Locate the cell with the specified text and output its (x, y) center coordinate. 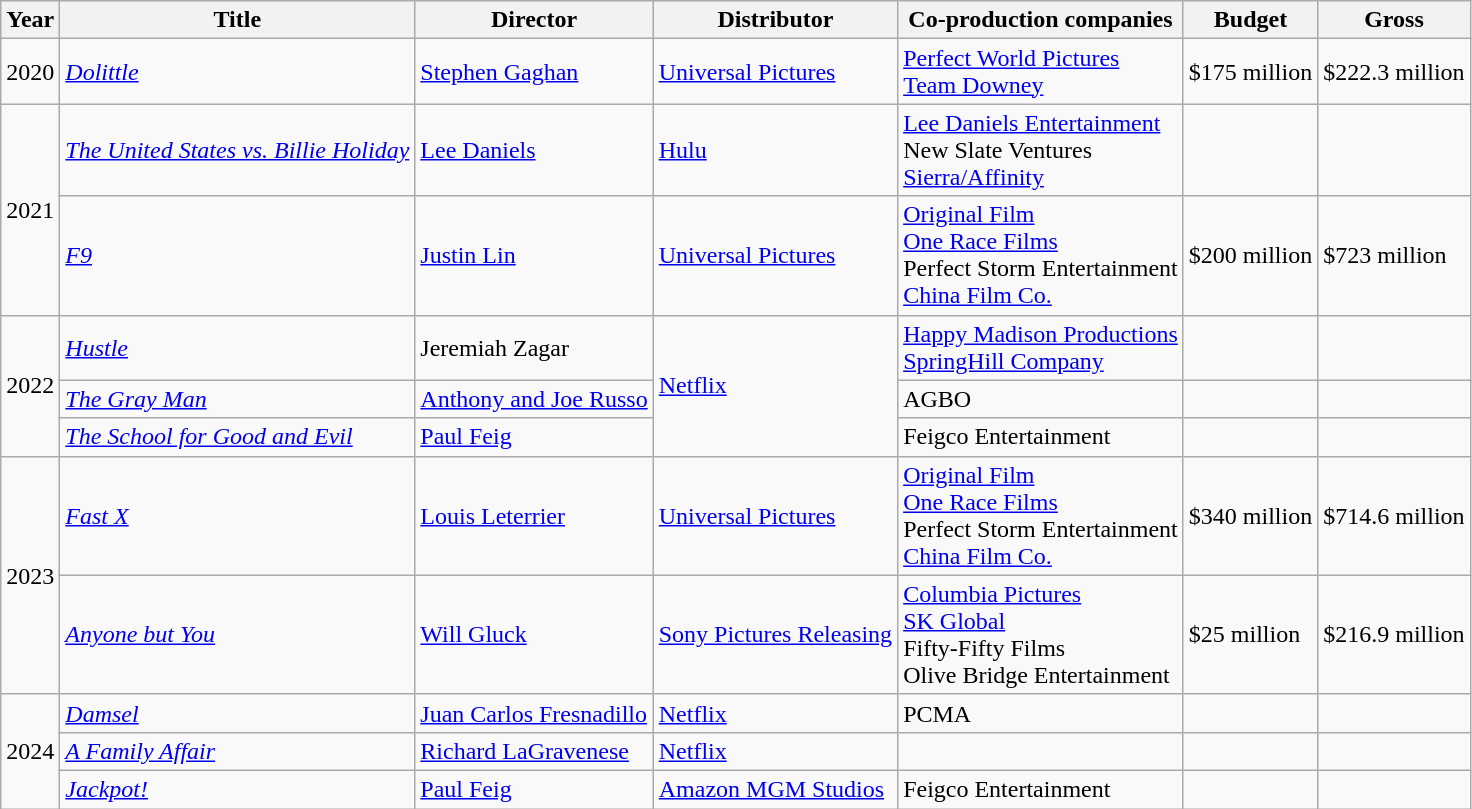
PCMA (1041, 713)
Fast X (238, 516)
Perfect World PicturesTeam Downey (1041, 72)
Juan Carlos Fresnadillo (534, 713)
Distributor (775, 20)
Budget (1250, 20)
A Family Affair (238, 751)
Hulu (775, 150)
Justin Lin (534, 256)
Hustle (238, 348)
$340 million (1250, 516)
Director (534, 20)
Louis Leterrier (534, 516)
Lee Daniels (534, 150)
Anthony and Joe Russo (534, 399)
Co-production companies (1041, 20)
Richard LaGravenese (534, 751)
Jeremiah Zagar (534, 348)
Gross (1394, 20)
Anyone but You (238, 634)
Columbia PicturesSK GlobalFifty-Fifty FilmsOlive Bridge Entertainment (1041, 634)
$216.9 million (1394, 634)
The School for Good and Evil (238, 437)
$200 million (1250, 256)
2022 (30, 386)
2020 (30, 72)
2021 (30, 210)
AGBO (1041, 399)
The Gray Man (238, 399)
Dolittle (238, 72)
2024 (30, 751)
Year (30, 20)
Damsel (238, 713)
$723 million (1394, 256)
2023 (30, 575)
Sony Pictures Releasing (775, 634)
The United States vs. Billie Holiday (238, 150)
$175 million (1250, 72)
Will Gluck (534, 634)
Title (238, 20)
$25 million (1250, 634)
Stephen Gaghan (534, 72)
$714.6 million (1394, 516)
Lee Daniels EntertainmentNew Slate VenturesSierra/Affinity (1041, 150)
Happy Madison ProductionsSpringHill Company (1041, 348)
$222.3 million (1394, 72)
Jackpot! (238, 789)
Amazon MGM Studios (775, 789)
F9 (238, 256)
